Capture the cell that displays the provided text and extract its (X, Y) central coordinate. 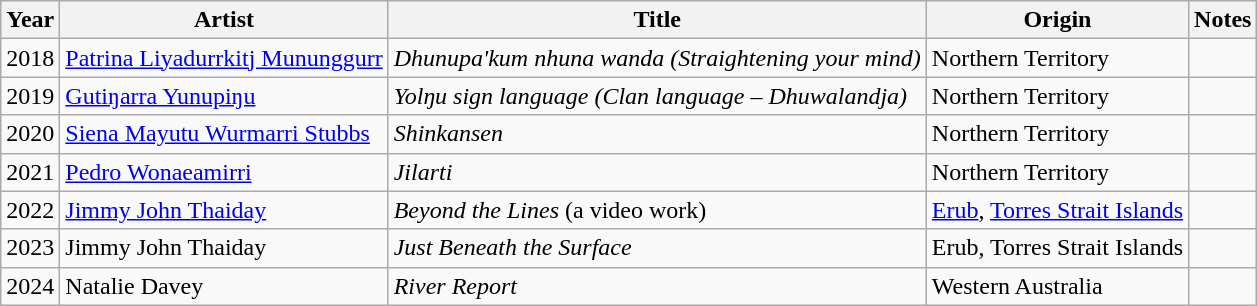
Western Australia (1057, 286)
2024 (30, 286)
Origin (1057, 20)
Dhunupa'kum nhuna wanda (Straightening your mind) (657, 58)
Just Beneath the Surface (657, 248)
Beyond the Lines (a video work) (657, 210)
2021 (30, 172)
2022 (30, 210)
Notes (1223, 20)
Patrina Liyadurrkitj Mununggurr (224, 58)
Artist (224, 20)
River Report (657, 286)
Siena Mayutu Wurmarri Stubbs (224, 134)
2019 (30, 96)
2020 (30, 134)
Gutiŋarra Yunupiŋu (224, 96)
Natalie Davey (224, 286)
Yolŋu sign language (Clan language – Dhuwalandja) (657, 96)
Year (30, 20)
2018 (30, 58)
Pedro Wonaeamirri (224, 172)
2023 (30, 248)
Shinkansen (657, 134)
Jilarti (657, 172)
Title (657, 20)
